Locate the cell with the specified text and output its [X, Y] center coordinate. 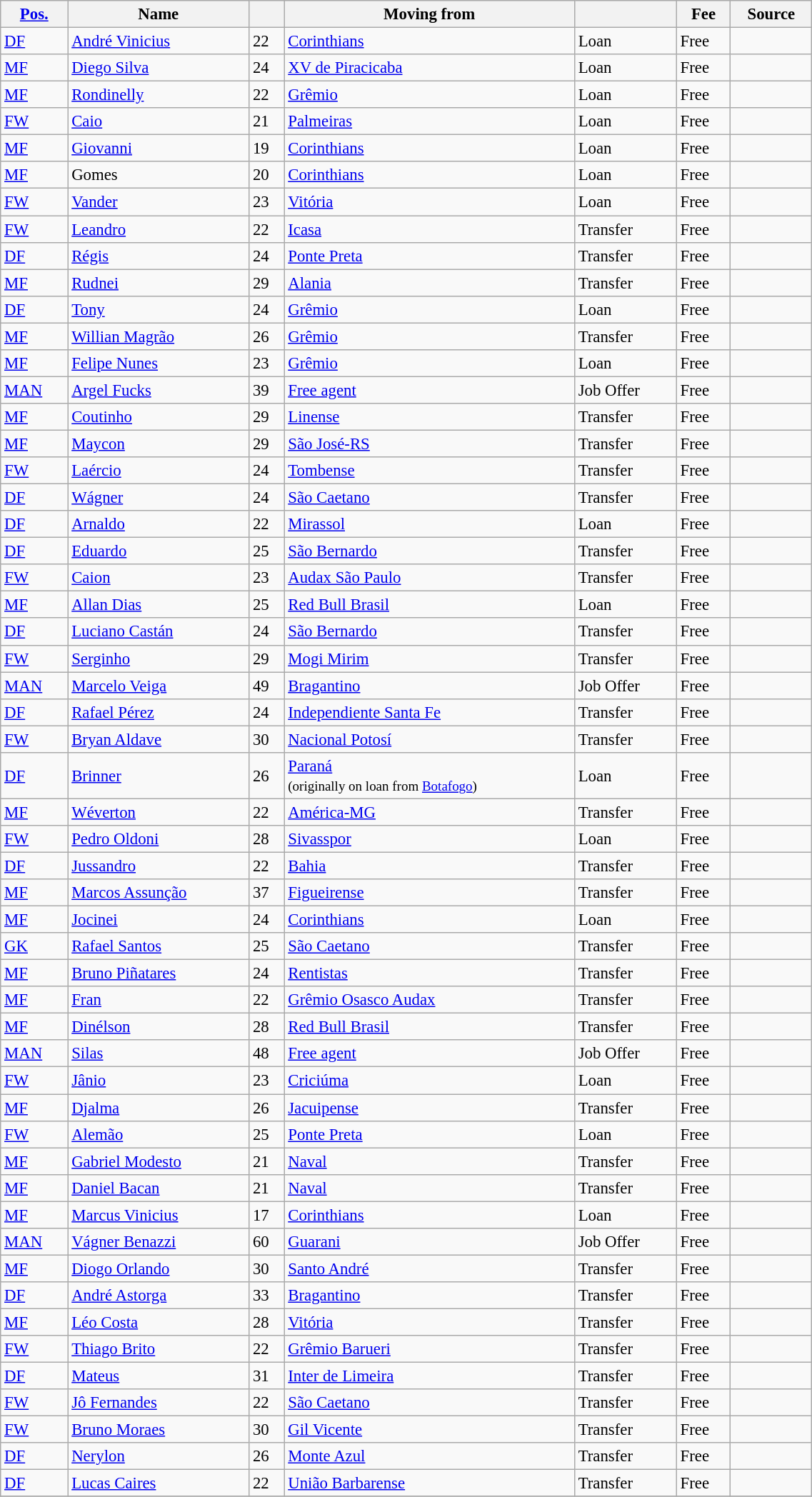
Felipe Nunes [159, 364]
André Astorga [159, 1296]
Santo André [429, 1268]
Wágner [159, 498]
Diogo Orlando [159, 1268]
60 [267, 1242]
Allan Dias [159, 605]
33 [267, 1296]
GK [34, 946]
Bryan Aldave [159, 739]
Gomes [159, 175]
17 [267, 1215]
Argel Fucks [159, 390]
Rondinelly [159, 95]
Fran [159, 1000]
31 [267, 1376]
Maycon [159, 444]
Tony [159, 309]
Gabriel Modesto [159, 1161]
Moving from [429, 14]
Jô Fernandes [159, 1403]
XV de Piracicaba [429, 68]
Eduardo [159, 551]
Marcus Vinicius [159, 1215]
Fee [703, 14]
Brinner [159, 776]
37 [267, 893]
Lucas Caires [159, 1483]
Bruno Moraes [159, 1430]
19 [267, 149]
Guarani [429, 1242]
Monte Azul [429, 1456]
Coutinho [159, 417]
Alania [429, 283]
Linense [429, 417]
Caion [159, 578]
Mirassol [429, 524]
Independiente Santa Fe [429, 712]
Source [771, 14]
Wéverton [159, 812]
São José-RS [429, 444]
49 [267, 686]
André Vinicius [159, 41]
Jocinei [159, 920]
Marcelo Veiga [159, 686]
Grêmio Barueri [429, 1349]
Bahia [429, 866]
Vander [159, 202]
Paraná(originally on loan from Botafogo) [429, 776]
Figueirense [429, 893]
Bruno Piñatares [159, 973]
Diego Silva [159, 68]
Pos. [34, 14]
Dinélson [159, 1027]
Rudnei [159, 283]
Icasa [429, 229]
Mateus [159, 1376]
Willian Magrão [159, 336]
Jânio [159, 1081]
39 [267, 390]
Thiago Brito [159, 1349]
Serginho [159, 659]
Palmeiras [429, 121]
Rentistas [429, 973]
Leandro [159, 229]
Djalma [159, 1108]
Criciúma [429, 1081]
Pedro Oldoni [159, 839]
Léo Costa [159, 1322]
Marcos Assunção [159, 893]
Grêmio Osasco Audax [429, 1000]
Mogi Mirim [429, 659]
Audax São Paulo [429, 578]
Sivasspor [429, 839]
Rafael Pérez [159, 712]
Alemão [159, 1134]
Jacuipense [429, 1108]
Tombense [429, 471]
Vágner Benazzi [159, 1242]
Nerylon [159, 1456]
Daniel Bacan [159, 1188]
Caio [159, 121]
Régis [159, 256]
Arnaldo [159, 524]
Rafael Santos [159, 946]
20 [267, 175]
Inter de Limeira [429, 1376]
Gil Vicente [429, 1430]
48 [267, 1053]
Luciano Castán [159, 632]
América-MG [429, 812]
Name [159, 14]
Giovanni [159, 149]
União Barbarense [429, 1483]
Laércio [159, 471]
Nacional Potosí [429, 739]
Silas [159, 1053]
Jussandro [159, 866]
